Pinpoint the cell where the given text exists, returning its (X, Y) midpoint coordinate. 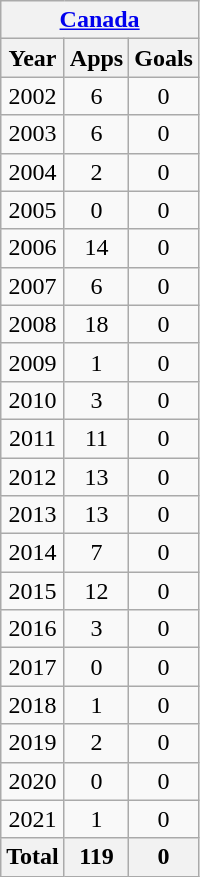
2015 (33, 591)
2017 (33, 667)
2009 (33, 362)
Canada (100, 20)
2006 (33, 248)
2011 (33, 438)
2018 (33, 705)
Goals (164, 58)
2016 (33, 629)
2010 (33, 400)
119 (96, 857)
2008 (33, 324)
2012 (33, 477)
2013 (33, 515)
Apps (96, 58)
14 (96, 248)
2007 (33, 286)
2003 (33, 134)
2005 (33, 210)
Year (33, 58)
2002 (33, 96)
2021 (33, 819)
2014 (33, 553)
7 (96, 553)
2019 (33, 743)
11 (96, 438)
Total (33, 857)
2020 (33, 781)
18 (96, 324)
12 (96, 591)
2004 (33, 172)
